Return (x, y) of the center of cell containing provided text 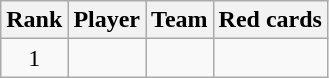
Red cards (270, 20)
1 (34, 58)
Rank (34, 20)
Team (180, 20)
Player (107, 20)
